From the cell containing the given text, extract its center point as (x, y) coordinate. 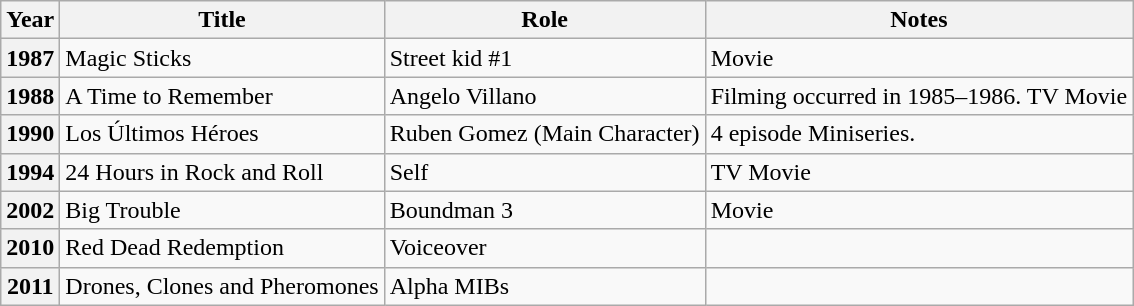
Self (544, 172)
Voiceover (544, 248)
Notes (918, 20)
Alpha MIBs (544, 286)
Role (544, 20)
2011 (30, 286)
Magic Sticks (222, 58)
4 episode Miniseries. (918, 134)
1994 (30, 172)
2002 (30, 210)
A Time to Remember (222, 96)
Year (30, 20)
Angelo Villano (544, 96)
2010 (30, 248)
1990 (30, 134)
Red Dead Redemption (222, 248)
Street kid #1 (544, 58)
Title (222, 20)
Boundman 3 (544, 210)
Big Trouble (222, 210)
Filming occurred in 1985–1986. TV Movie (918, 96)
1988 (30, 96)
Los Últimos Héroes (222, 134)
Ruben Gomez (Main Character) (544, 134)
24 Hours in Rock and Roll (222, 172)
TV Movie (918, 172)
1987 (30, 58)
Drones, Clones and Pheromones (222, 286)
